Provide the (x, y) coordinate of the cell's center where the given text is located.  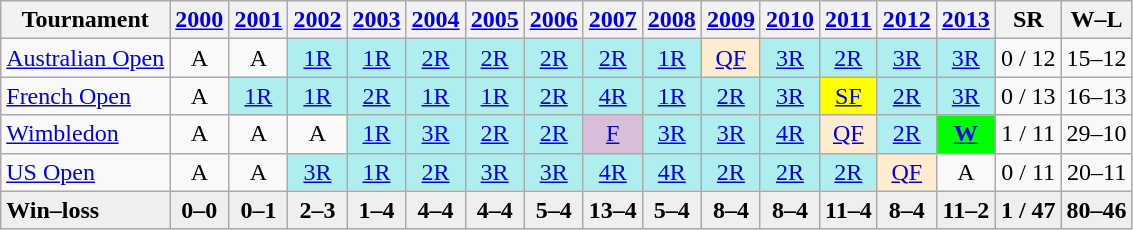
2008 (672, 20)
20–11 (1096, 172)
16–13 (1096, 96)
2005 (494, 20)
SF (848, 96)
11–4 (848, 210)
0–1 (258, 210)
0 / 13 (1028, 96)
2006 (554, 20)
80–46 (1096, 210)
Wimbledon (86, 134)
French Open (86, 96)
2013 (966, 20)
13–4 (612, 210)
W–L (1096, 20)
2011 (848, 20)
0–0 (200, 210)
2002 (318, 20)
2000 (200, 20)
1 / 11 (1028, 134)
1 / 47 (1028, 210)
2–3 (318, 210)
US Open (86, 172)
2007 (612, 20)
0 / 12 (1028, 58)
2009 (730, 20)
2001 (258, 20)
1–4 (376, 210)
Win–loss (86, 210)
2010 (790, 20)
W (966, 134)
F (612, 134)
Australian Open (86, 58)
11–2 (966, 210)
15–12 (1096, 58)
0 / 11 (1028, 172)
2004 (436, 20)
Tournament (86, 20)
2003 (376, 20)
SR (1028, 20)
29–10 (1096, 134)
2012 (906, 20)
